Search for the cell housing the specified text and yield its [x, y] center coordinate. 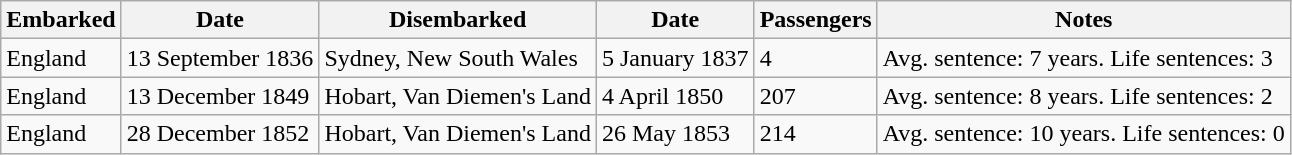
207 [816, 96]
26 May 1853 [675, 134]
Passengers [816, 20]
13 December 1849 [220, 96]
28 December 1852 [220, 134]
5 January 1837 [675, 58]
Avg. sentence: 10 years. Life sentences: 0 [1084, 134]
4 [816, 58]
13 September 1836 [220, 58]
Notes [1084, 20]
Avg. sentence: 8 years. Life sentences: 2 [1084, 96]
214 [816, 134]
Avg. sentence: 7 years. Life sentences: 3 [1084, 58]
Embarked [61, 20]
4 April 1850 [675, 96]
Disembarked [458, 20]
Sydney, New South Wales [458, 58]
